Determine the [x, y] coordinate at the center of the cell enclosing the given text.  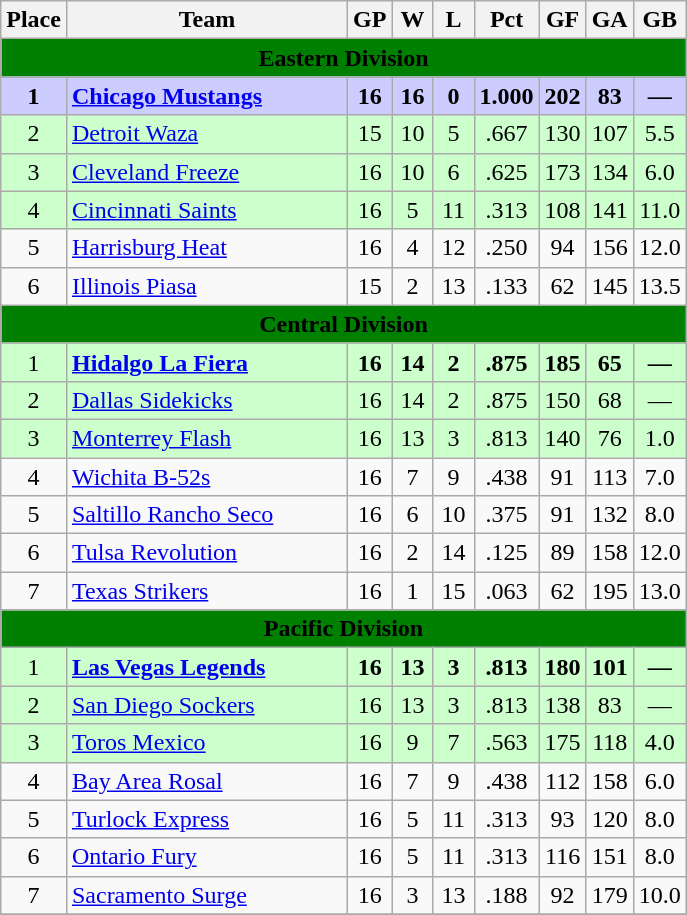
Cleveland Freeze [206, 172]
Monterrey Flash [206, 438]
.188 [506, 895]
.250 [506, 248]
10.0 [660, 895]
GF [562, 20]
Sacramento Surge [206, 895]
180 [562, 667]
76 [610, 438]
11.0 [660, 210]
Texas Strikers [206, 591]
175 [562, 743]
Pacific Division [344, 629]
Detroit Waza [206, 134]
1.0 [660, 438]
89 [562, 553]
138 [562, 705]
12 [454, 248]
179 [610, 895]
Cincinnati Saints [206, 210]
Team [206, 20]
5.5 [660, 134]
140 [562, 438]
.063 [506, 591]
151 [610, 857]
W [412, 20]
Central Division [344, 324]
195 [610, 591]
108 [562, 210]
156 [610, 248]
4.0 [660, 743]
13.5 [660, 286]
.125 [506, 553]
101 [610, 667]
173 [562, 172]
93 [562, 819]
107 [610, 134]
Wichita B-52s [206, 477]
145 [610, 286]
Turlock Express [206, 819]
San Diego Sockers [206, 705]
202 [562, 96]
92 [562, 895]
116 [562, 857]
Toros Mexico [206, 743]
132 [610, 515]
0 [454, 96]
.133 [506, 286]
112 [562, 781]
Eastern Division [344, 58]
Chicago Mustangs [206, 96]
GP [370, 20]
Illinois Piasa [206, 286]
.563 [506, 743]
Tulsa Revolution [206, 553]
113 [610, 477]
GA [610, 20]
Hidalgo La Fiera [206, 362]
L [454, 20]
141 [610, 210]
Saltillo Rancho Seco [206, 515]
Place [34, 20]
94 [562, 248]
118 [610, 743]
GB [660, 20]
.375 [506, 515]
13.0 [660, 591]
130 [562, 134]
Ontario Fury [206, 857]
185 [562, 362]
65 [610, 362]
.625 [506, 172]
68 [610, 400]
120 [610, 819]
134 [610, 172]
.667 [506, 134]
150 [562, 400]
Harrisburg Heat [206, 248]
Dallas Sidekicks [206, 400]
7.0 [660, 477]
1.000 [506, 96]
Las Vegas Legends [206, 667]
Pct [506, 20]
Bay Area Rosal [206, 781]
